Scan for the cell matching the given text and deliver its (X, Y) coordinate at center. 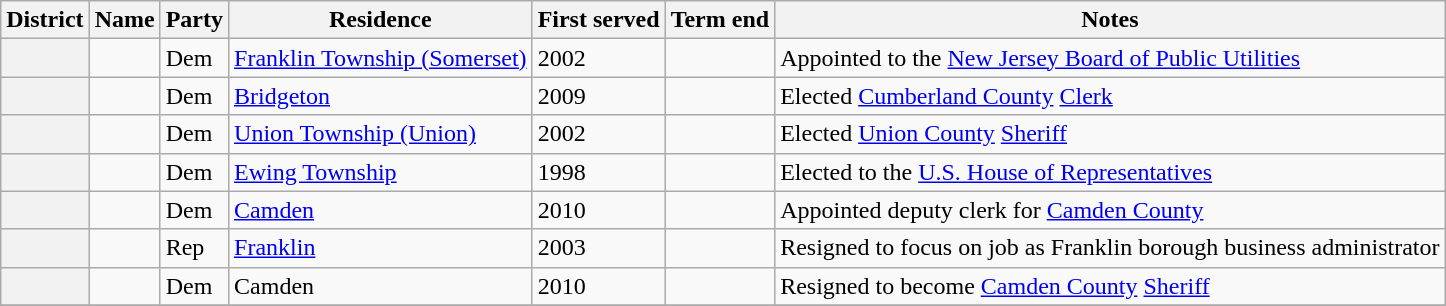
Franklin (381, 248)
2003 (598, 248)
Elected to the U.S. House of Representatives (1110, 172)
Franklin Township (Somerset) (381, 58)
Resigned to become Camden County Sheriff (1110, 286)
Appointed to the New Jersey Board of Public Utilities (1110, 58)
Ewing Township (381, 172)
Elected Union County Sheriff (1110, 134)
Appointed deputy clerk for Camden County (1110, 210)
Bridgeton (381, 96)
Rep (194, 248)
Party (194, 20)
Union Township (Union) (381, 134)
Residence (381, 20)
Term end (720, 20)
First served (598, 20)
Name (124, 20)
District (45, 20)
2009 (598, 96)
Notes (1110, 20)
Elected Cumberland County Clerk (1110, 96)
Resigned to focus on job as Franklin borough business administrator (1110, 248)
1998 (598, 172)
